Identify which cell holds the provided text, then report its (X, Y) central coordinate. 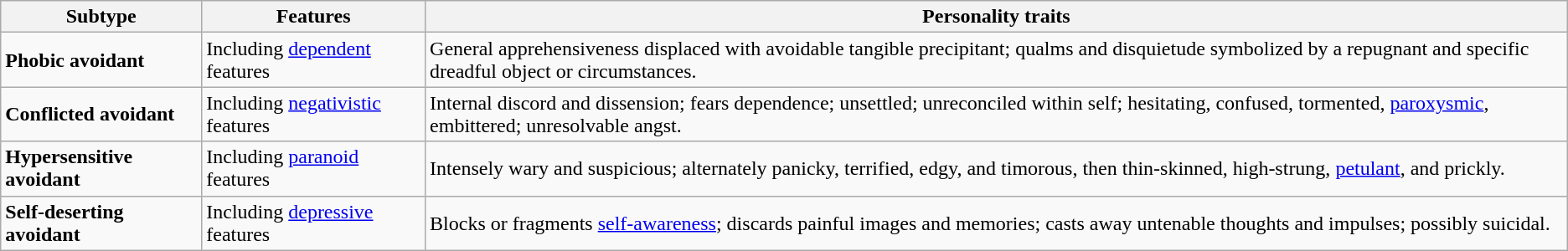
Including negativistic features (313, 114)
Personality traits (997, 17)
Blocks or fragments self-awareness; discards painful images and memories; casts away untenable thoughts and impulses; possibly suicidal. (997, 223)
Including paranoid features (313, 169)
Phobic avoidant (101, 60)
Hypersensitive avoidant (101, 169)
Conflicted avoidant (101, 114)
Subtype (101, 17)
Including dependent features (313, 60)
Intensely wary and suspicious; alternately panicky, terrified, edgy, and timorous, then thin-skinned, high-strung, petulant, and prickly. (997, 169)
Features (313, 17)
Self-deserting avoidant (101, 223)
Including depressive features (313, 223)
